Return the (x, y) coordinate for the center point of the cell that contains the specified text.  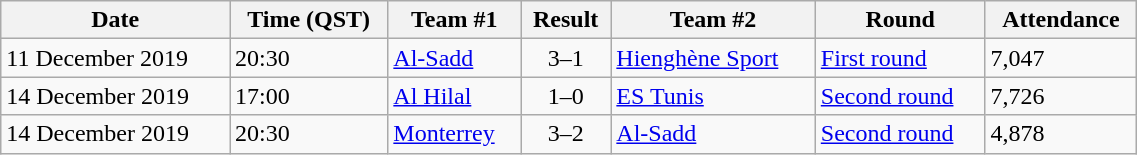
7,047 (1061, 58)
Attendance (1061, 20)
7,726 (1061, 96)
Monterrey (454, 134)
1–0 (566, 96)
3–2 (566, 134)
First round (900, 58)
ES Tunis (713, 96)
Hienghène Sport (713, 58)
11 December 2019 (116, 58)
Round (900, 20)
17:00 (309, 96)
Result (566, 20)
Team #1 (454, 20)
Team #2 (713, 20)
3–1 (566, 58)
Date (116, 20)
Al Hilal (454, 96)
Time (QST) (309, 20)
4,878 (1061, 134)
